For the text-containing cell, return its midpoint in [x, y] coordinate format. 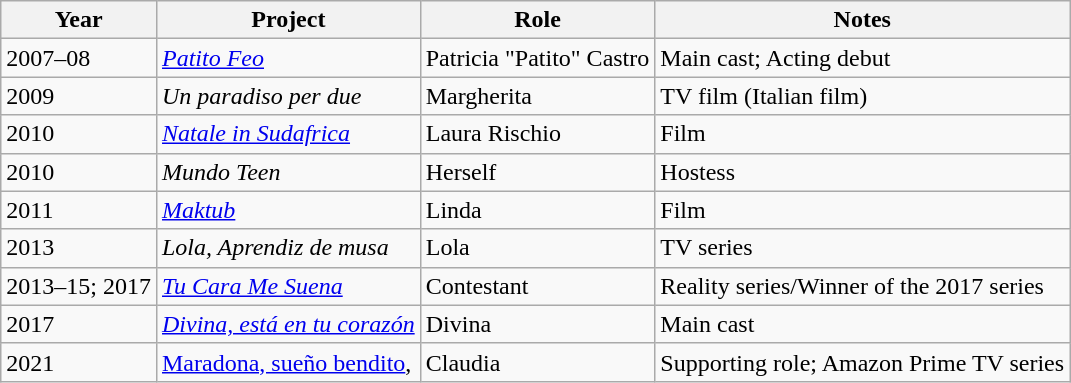
Patito Feo [288, 58]
Divina, está en tu corazón [288, 324]
Notes [862, 20]
Mundo Teen [288, 172]
Lola [538, 248]
Lola, Aprendiz de musa [288, 248]
2011 [79, 210]
Maktub [288, 210]
2021 [79, 362]
Contestant [538, 286]
Divina [538, 324]
2007–08 [79, 58]
Supporting role; Amazon Prime TV series [862, 362]
Patricia "Patito" Castro [538, 58]
Linda [538, 210]
2017 [79, 324]
Herself [538, 172]
Project [288, 20]
2013 [79, 248]
Natale in Sudafrica [288, 134]
Margherita [538, 96]
Tu Cara Me Suena [288, 286]
2013–15; 2017 [79, 286]
Un paradiso per due [288, 96]
Laura Rischio [538, 134]
TV series [862, 248]
Maradona, sueño bendito, [288, 362]
TV film (Italian film) [862, 96]
Hostess [862, 172]
Claudia [538, 362]
Main cast; Acting debut [862, 58]
Reality series/Winner of the 2017 series [862, 286]
Main cast [862, 324]
Year [79, 20]
2009 [79, 96]
Role [538, 20]
